Capture the cell that displays the provided text and extract its (x, y) central coordinate. 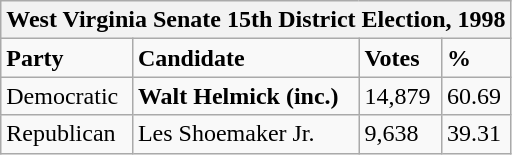
9,638 (400, 134)
60.69 (476, 96)
West Virginia Senate 15th District Election, 1998 (256, 20)
Walt Helmick (inc.) (246, 96)
Democratic (67, 96)
Party (67, 58)
Republican (67, 134)
Votes (400, 58)
39.31 (476, 134)
Candidate (246, 58)
% (476, 58)
14,879 (400, 96)
Les Shoemaker Jr. (246, 134)
